Identify which cell holds the provided text, then report its (x, y) central coordinate. 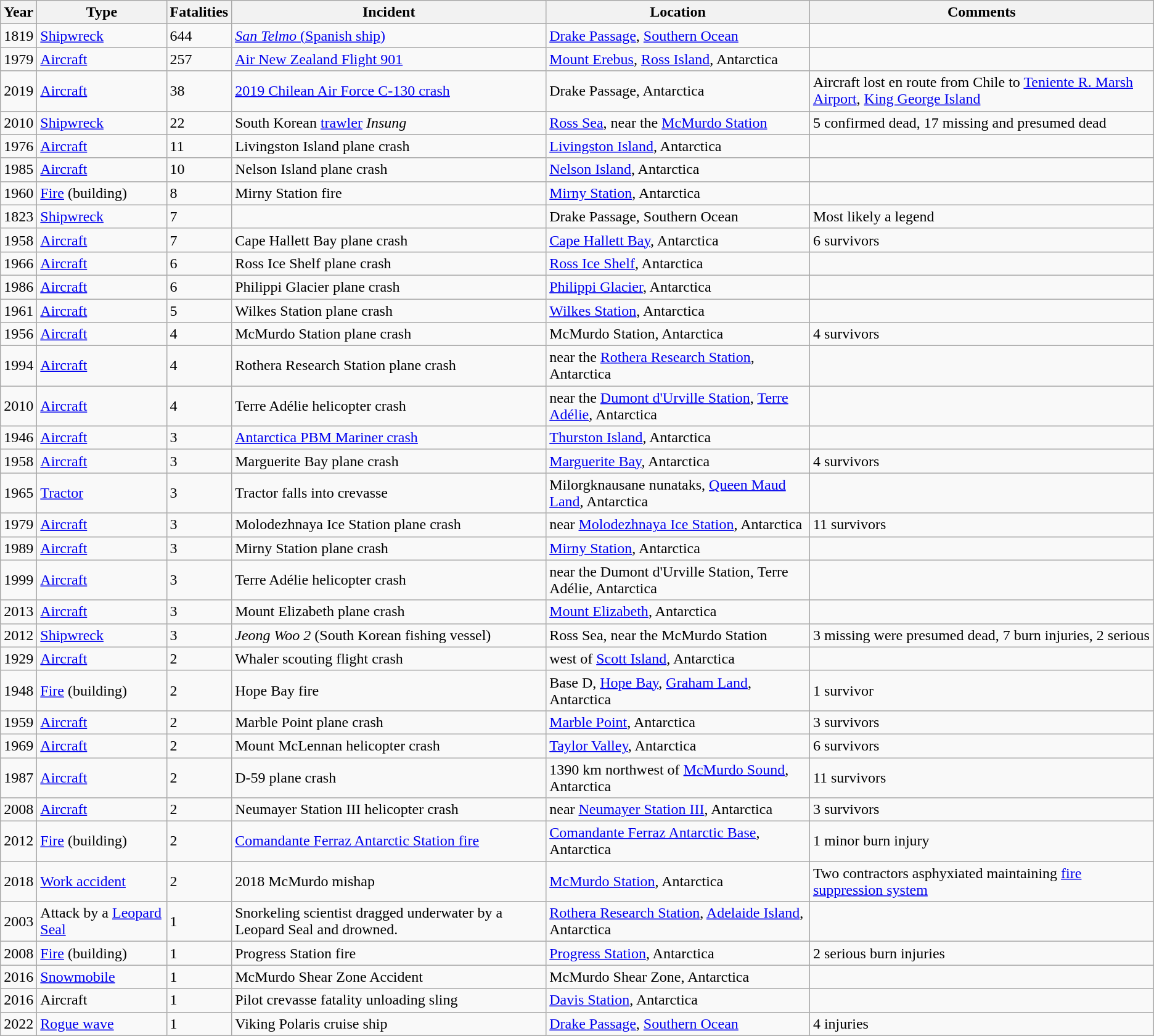
1966 (18, 263)
Location (678, 12)
2019 (18, 91)
San Telmo (Spanish ship) (389, 36)
Mount McLennan helicopter crash (389, 746)
Drake Passage, Antarctica (678, 91)
1956 (18, 334)
Livingston Island plane crash (389, 146)
Viking Polaris cruise ship (389, 1024)
South Korean trawler Insung (389, 123)
Comandante Ferraz Antarctic Station fire (389, 841)
1390 km northwest of McMurdo Sound, Antarctica (678, 777)
Fatalities (199, 12)
5 confirmed dead, 17 missing and presumed dead (981, 123)
Rothera Research Station plane crash (389, 366)
257 (199, 59)
8 (199, 193)
Tractor falls into crevasse (389, 493)
Comments (981, 12)
Air New Zealand Flight 901 (389, 59)
Progress Station, Antarctica (678, 953)
west of Scott Island, Antarctica (678, 659)
Tractor (102, 493)
38 (199, 91)
Ross Ice Shelf, Antarctica (678, 263)
McMurdo Shear Zone, Antarctica (678, 977)
2018 McMurdo mishap (389, 882)
1994 (18, 366)
Marguerite Bay plane crash (389, 461)
Comandante Ferraz Antarctic Base, Antarctica (678, 841)
Aircraft lost en route from Chile to Teniente R. Marsh Airport, King George Island (981, 91)
Cape Hallett Bay plane crash (389, 240)
Philippi Glacier plane crash (389, 287)
McMurdo Shear Zone Accident (389, 977)
1823 (18, 216)
Molodezhnaya Ice Station plane crash (389, 525)
Livingston Island, Antarctica (678, 146)
D-59 plane crash (389, 777)
1959 (18, 722)
Marguerite Bay, Antarctica (678, 461)
Thurston Island, Antarctica (678, 438)
Jeong Woo 2 (South Korean fishing vessel) (389, 635)
Whaler scouting flight crash (389, 659)
Mirny Station fire (389, 193)
1946 (18, 438)
10 (199, 170)
1929 (18, 659)
1987 (18, 777)
Nelson Island plane crash (389, 170)
Progress Station fire (389, 953)
Wilkes Station plane crash (389, 310)
1986 (18, 287)
2019 Chilean Air Force C-130 crash (389, 91)
Type (102, 12)
1 survivor (981, 691)
3 missing were presumed dead, 7 burn injuries, 2 serious (981, 635)
Mount Erebus, Ross Island, Antarctica (678, 59)
644 (199, 36)
Year (18, 12)
Philippi Glacier, Antarctica (678, 287)
near Neumayer Station III, Antarctica (678, 810)
Rogue wave (102, 1024)
1989 (18, 548)
2 serious burn injuries (981, 953)
Neumayer Station III helicopter crash (389, 810)
near Molodezhnaya Ice Station, Antarctica (678, 525)
1985 (18, 170)
Marble Point plane crash (389, 722)
Antarctica PBM Mariner crash (389, 438)
Marble Point, Antarctica (678, 722)
1965 (18, 493)
Work accident (102, 882)
4 injuries (981, 1024)
Base D, Hope Bay, Graham Land, Antarctica (678, 691)
1819 (18, 36)
McMurdo Station plane crash (389, 334)
1 minor burn injury (981, 841)
Mount Elizabeth plane crash (389, 612)
Wilkes Station, Antarctica (678, 310)
2013 (18, 612)
Incident (389, 12)
Taylor Valley, Antarctica (678, 746)
Nelson Island, Antarctica (678, 170)
Mount Elizabeth, Antarctica (678, 612)
near the Rothera Research Station, Antarctica (678, 366)
2003 (18, 921)
Ross Ice Shelf plane crash (389, 263)
22 (199, 123)
2018 (18, 882)
1961 (18, 310)
Snowmobile (102, 977)
1960 (18, 193)
1999 (18, 580)
1969 (18, 746)
Snorkeling scientist dragged underwater by a Leopard Seal and drowned. (389, 921)
Hope Bay fire (389, 691)
1948 (18, 691)
Pilot crevasse fatality unloading sling (389, 1000)
Cape Hallett Bay, Antarctica (678, 240)
Rothera Research Station, Adelaide Island, Antarctica (678, 921)
Milorgknausane nunataks, Queen Maud Land, Antarctica (678, 493)
1976 (18, 146)
Mirny Station plane crash (389, 548)
Davis Station, Antarctica (678, 1000)
11 (199, 146)
2022 (18, 1024)
Two contractors asphyxiated maintaining fire suppression system (981, 882)
Most likely a legend (981, 216)
Attack by a Leopard Seal (102, 921)
5 (199, 310)
